Provide the (X, Y) coordinate of the cell's center where the given text is located.  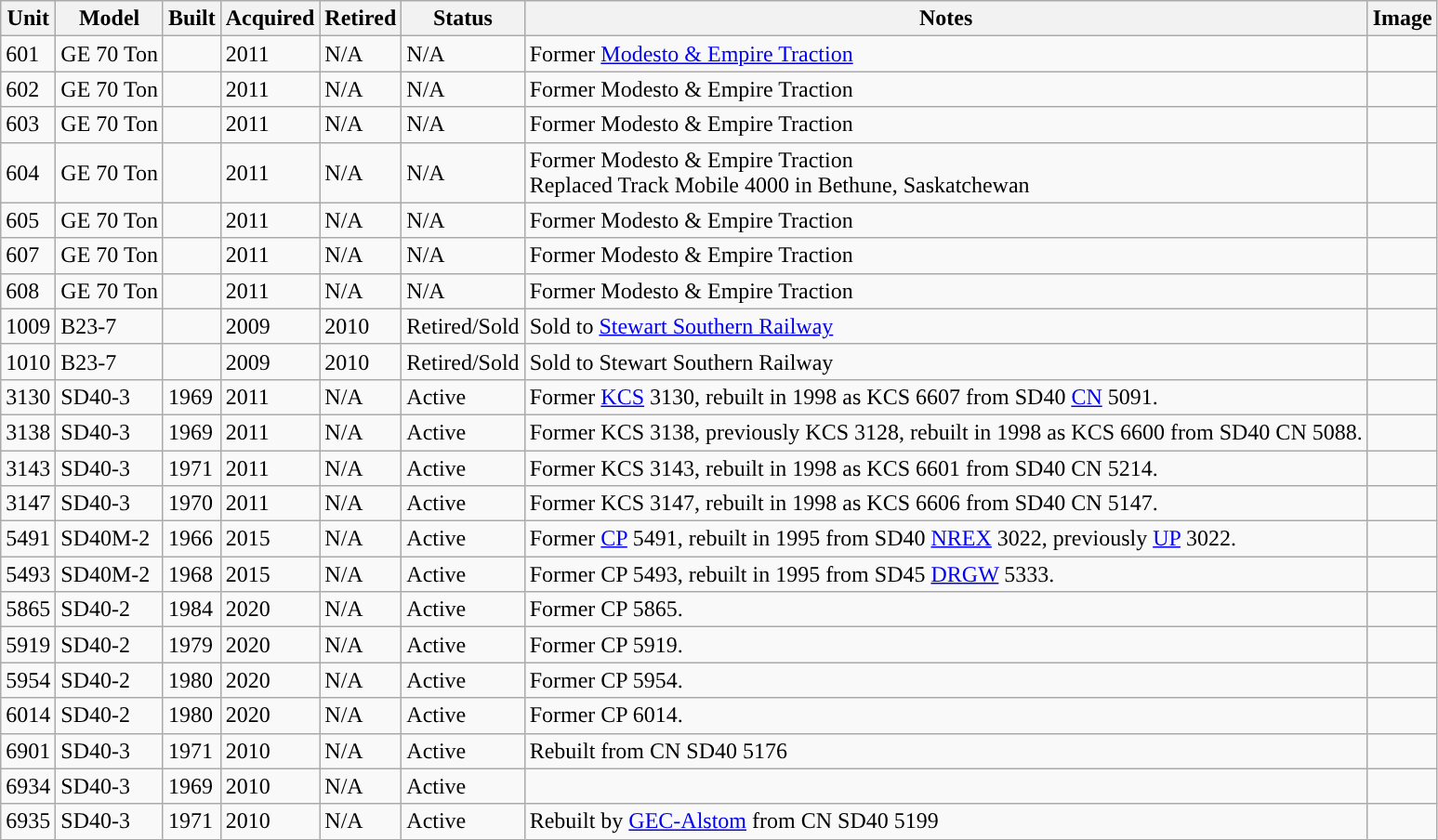
1984 (191, 610)
3130 (28, 397)
Former CP 6014. (946, 715)
1970 (191, 504)
3143 (28, 467)
Former KCS 3130, rebuilt in 1998 as KCS 6607 from SD40 CN 5091. (946, 397)
Image (1402, 19)
1966 (191, 539)
6934 (28, 786)
3138 (28, 432)
Former CP 5865. (946, 610)
3147 (28, 504)
5493 (28, 574)
Former Modesto & Empire Traction Replaced Track Mobile 4000 in Bethune, Saskatchewan (946, 173)
1009 (28, 326)
Former CP 5493, rebuilt in 1995 from SD45 DRGW 5333. (946, 574)
Model (110, 19)
604 (28, 173)
5865 (28, 610)
Former CP 5919. (946, 645)
6901 (28, 751)
Retired (361, 19)
1979 (191, 645)
5919 (28, 645)
603 (28, 125)
Status (463, 19)
Rebuilt by GEC-Alstom from CN SD40 5199 (946, 821)
Former CP 5954. (946, 680)
Notes (946, 19)
6935 (28, 821)
5491 (28, 539)
Built (191, 19)
1010 (28, 361)
602 (28, 89)
Former CP 5491, rebuilt in 1995 from SD40 NREX 3022, previously UP 3022. (946, 539)
Acquired (270, 19)
Unit (28, 19)
Former KCS 3143, rebuilt in 1998 as KCS 6601 from SD40 CN 5214. (946, 467)
6014 (28, 715)
601 (28, 54)
607 (28, 256)
5954 (28, 680)
Former KCS 3138, previously KCS 3128, rebuilt in 1998 as KCS 6600 from SD40 CN 5088. (946, 432)
608 (28, 291)
Rebuilt from CN SD40 5176 (946, 751)
Former KCS 3147, rebuilt in 1998 as KCS 6606 from SD40 CN 5147. (946, 504)
1968 (191, 574)
605 (28, 220)
